For the text-containing cell, return its midpoint in (x, y) coordinate format. 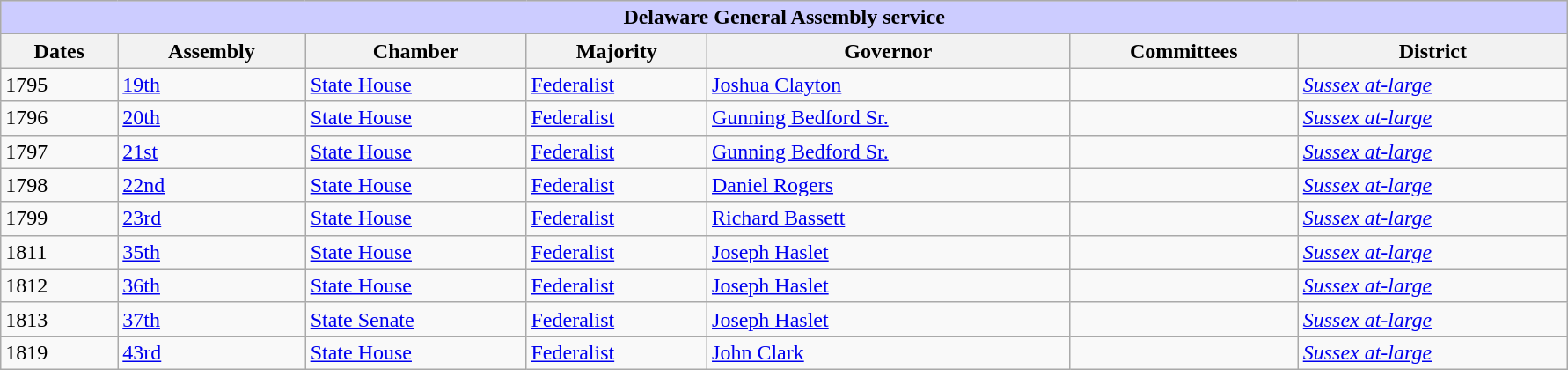
1811 (60, 252)
1796 (60, 118)
19th (211, 85)
Delaware General Assembly service (785, 18)
John Clark (889, 352)
1799 (60, 218)
District (1432, 51)
Chamber (415, 51)
37th (211, 319)
1795 (60, 85)
Joshua Clayton (889, 85)
1813 (60, 319)
Majority (617, 51)
1812 (60, 285)
Assembly (211, 51)
1797 (60, 152)
23rd (211, 218)
21st (211, 152)
35th (211, 252)
State Senate (415, 319)
Daniel Rogers (889, 185)
1819 (60, 352)
20th (211, 118)
36th (211, 285)
Governor (889, 51)
43rd (211, 352)
Richard Bassett (889, 218)
Committees (1183, 51)
Dates (60, 51)
1798 (60, 185)
22nd (211, 185)
